Scan for the cell matching the given text and deliver its (x, y) coordinate at center. 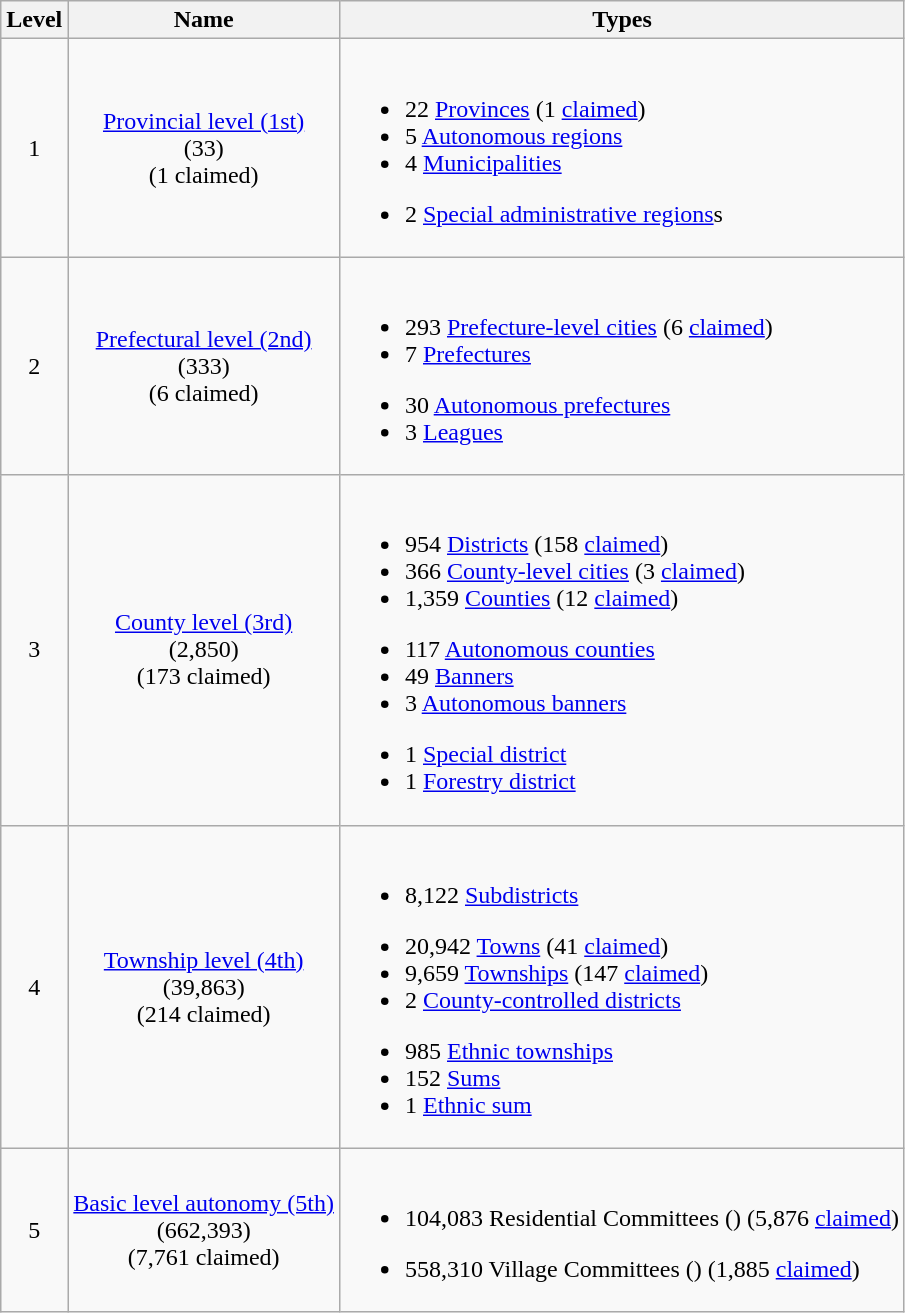
Level (34, 20)
1 (34, 148)
2 (34, 366)
Township level (4th)(39,863)(214 claimed) (204, 986)
3 (34, 650)
8,122 Subdistricts20,942 Towns (41 claimed)9,659 Townships (147 claimed)2 County-controlled districts985 Ethnic townships152 Sums1 Ethnic sum (622, 986)
4 (34, 986)
County level (3rd)(2,850)(173 claimed) (204, 650)
5 (34, 1230)
Provincial level (1st)(33)(1 claimed) (204, 148)
Basic level autonomy (5th)(662,393)(7,761 claimed) (204, 1230)
22 Provinces (1 claimed)5 Autonomous regions4 Municipalities2 Special administrative regionss (622, 148)
Types (622, 20)
293 Prefecture-level cities (6 claimed)7 Prefectures30 Autonomous prefectures3 Leagues (622, 366)
Prefectural level (2nd)(333)(6 claimed) (204, 366)
104,083 Residential Committees () (5,876 claimed)558,310 Village Committees () (1,885 claimed) (622, 1230)
Name (204, 20)
